Return the (X, Y) coordinate for the center point of the cell that contains the specified text.  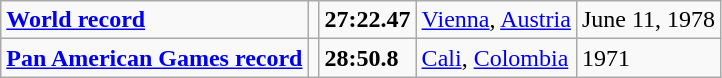
28:50.8 (368, 58)
World record (154, 20)
Cali, Colombia (496, 58)
1971 (648, 58)
27:22.47 (368, 20)
June 11, 1978 (648, 20)
Pan American Games record (154, 58)
Vienna, Austria (496, 20)
